Detect which cell encompasses the target text, then output its [X, Y] center coordinate. 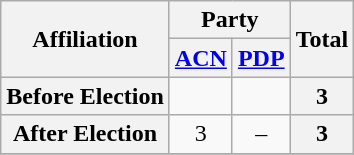
PDP [261, 58]
Before Election [86, 96]
Total [322, 39]
ACN [200, 58]
Party [230, 20]
Affiliation [86, 39]
– [261, 134]
After Election [86, 134]
